From the cell containing the given text, extract its center point as (X, Y) coordinate. 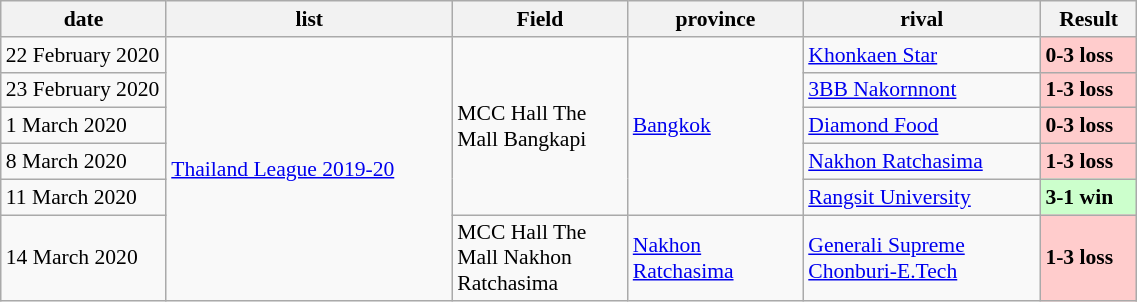
Result (1088, 19)
3BB Nakornnont (922, 90)
Bangkok (716, 126)
3-1 win (1088, 197)
MCC Hall The Mall Bangkapi (540, 126)
MCC Hall The Mall Nakhon Ratchasima (540, 258)
list (309, 19)
Diamond Food (922, 126)
22 February 2020 (84, 55)
14 March 2020 (84, 258)
Khonkaen Star (922, 55)
23 February 2020 (84, 90)
Thailand League 2019-20 (309, 170)
1 March 2020 (84, 126)
province (716, 19)
rival (922, 19)
Generali Supreme Chonburi-E.Tech (922, 258)
Field (540, 19)
Rangsit University (922, 197)
8 March 2020 (84, 162)
date (84, 19)
11 March 2020 (84, 197)
